Return [x, y] of the center of cell containing provided text 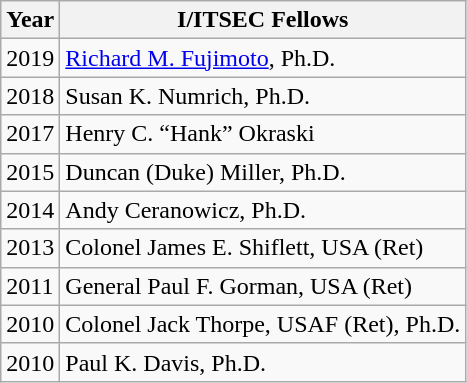
Henry C. “Hank” Okraski [263, 134]
Susan K. Numrich, Ph.D. [263, 96]
I/ITSEC Fellows [263, 20]
2019 [30, 58]
Andy Ceranowicz, Ph.D. [263, 210]
2014 [30, 210]
Colonel James E. Shiflett, USA (Ret) [263, 248]
2015 [30, 172]
Paul K. Davis, Ph.D. [263, 362]
Richard M. Fujimoto, Ph.D. [263, 58]
Duncan (Duke) Miller, Ph.D. [263, 172]
General Paul F. Gorman, USA (Ret) [263, 286]
2018 [30, 96]
Year [30, 20]
2011 [30, 286]
2017 [30, 134]
Colonel Jack Thorpe, USAF (Ret), Ph.D. [263, 324]
2013 [30, 248]
